Scan for the cell matching the given text and deliver its [X, Y] coordinate at center. 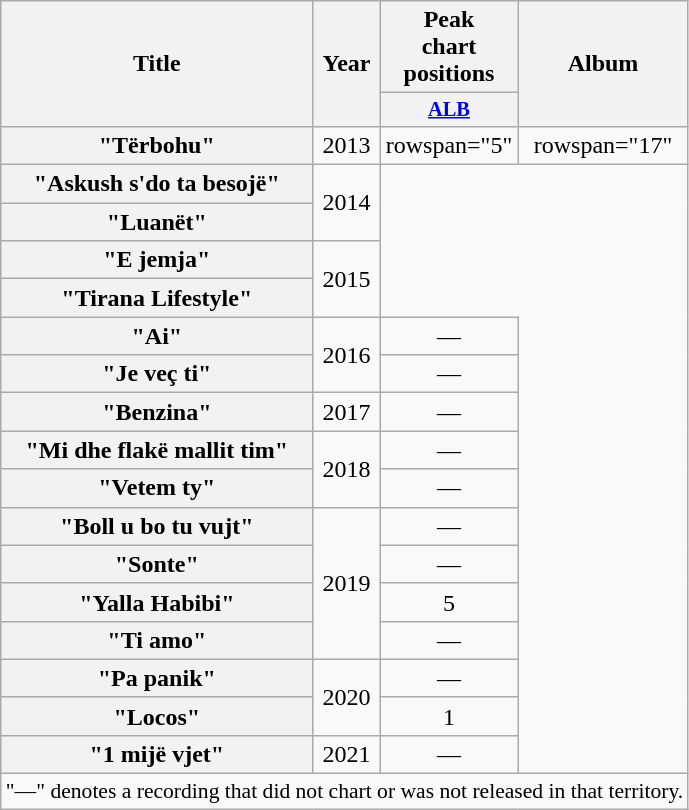
"Boll u bo tu vujt" [157, 526]
5 [449, 602]
"Mi dhe flakë mallit tim" [157, 450]
"Askush s'do ta besojë" [157, 184]
"Ai" [157, 336]
2020 [346, 697]
Peakchartpositions [449, 47]
Year [346, 64]
2015 [346, 279]
rowspan="5" [449, 145]
2019 [346, 583]
Title [157, 64]
2016 [346, 355]
"Pa panik" [157, 678]
2013 [346, 145]
ALB [449, 110]
2014 [346, 203]
"Locos" [157, 716]
"Vetem ty" [157, 488]
"Ti amo" [157, 640]
1 [449, 716]
"Luanët" [157, 222]
"E jemja" [157, 260]
"Yalla Habibi" [157, 602]
"Tërbohu" [157, 145]
"1 mijë vjet" [157, 754]
2021 [346, 754]
"Tirana Lifestyle" [157, 298]
"Sonte" [157, 564]
rowspan="17" [604, 145]
2018 [346, 469]
"—" denotes a recording that did not chart or was not released in that territory. [345, 792]
Album [604, 64]
"Je veç ti" [157, 374]
2017 [346, 412]
"Benzina" [157, 412]
